Output the [x, y] coordinate of the center of the cell containing the given text.  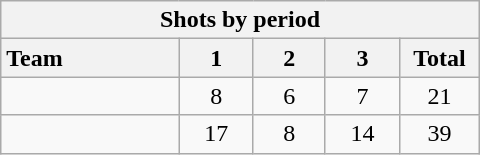
17 [216, 134]
2 [289, 58]
6 [289, 96]
21 [440, 96]
7 [362, 96]
1 [216, 58]
14 [362, 134]
3 [362, 58]
39 [440, 134]
Total [440, 58]
Team [90, 58]
Shots by period [240, 20]
